Extract the (x, y) coordinate from the center of the cell holding the provided text.  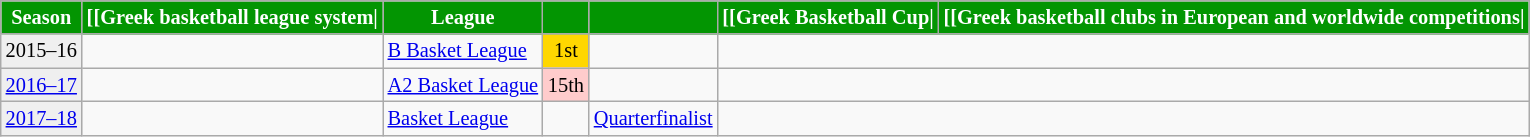
[[Greek basketball league system| (232, 17)
2015–16 (42, 51)
Basket League (463, 118)
1st (566, 51)
Season (42, 17)
B Basket League (463, 51)
A2 Basket League (463, 85)
League (463, 17)
2016–17 (42, 85)
15th (566, 85)
2017–18 (42, 118)
[[Greek Basketball Cup| (828, 17)
Quarterfinalist (654, 118)
[[Greek basketball clubs in European and worldwide competitions| (1234, 17)
